Capture the cell that displays the provided text and extract its (x, y) central coordinate. 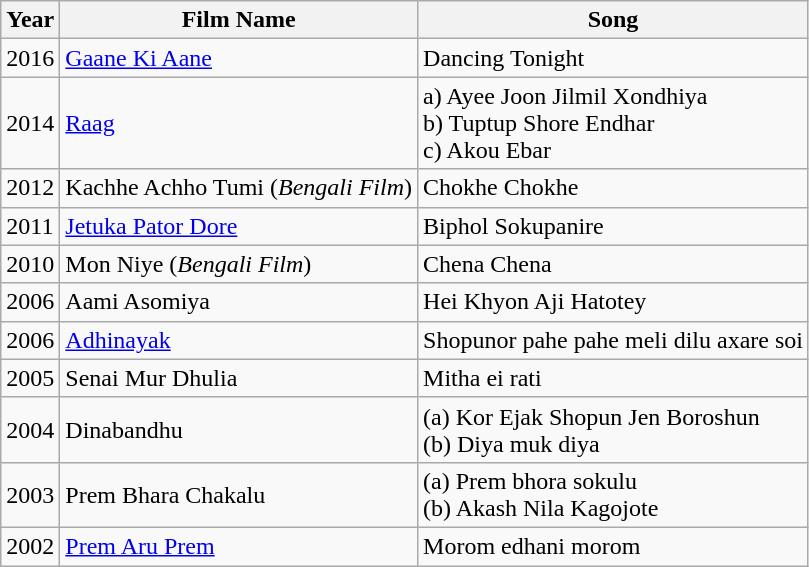
2010 (30, 264)
Kachhe Achho Tumi (Bengali Film) (239, 188)
Chokhe Chokhe (614, 188)
Shopunor pahe pahe meli dilu axare soi (614, 340)
Dancing Tonight (614, 58)
Mon Niye (Bengali Film) (239, 264)
Gaane Ki Aane (239, 58)
(a) Prem bhora sokulu(b) Akash Nila Kagojote (614, 494)
Raag (239, 123)
Year (30, 20)
Prem Aru Prem (239, 546)
Aami Asomiya (239, 302)
2003 (30, 494)
Prem Bhara Chakalu (239, 494)
(a) Kor Ejak Shopun Jen Boroshun(b) Diya muk diya (614, 430)
Morom edhani morom (614, 546)
a) Ayee Joon Jilmil Xondhiyab) Tuptup Shore Endharc) Akou Ebar (614, 123)
2012 (30, 188)
2016 (30, 58)
Jetuka Pator Dore (239, 226)
2002 (30, 546)
2011 (30, 226)
Biphol Sokupanire (614, 226)
2014 (30, 123)
Adhinayak (239, 340)
Dinabandhu (239, 430)
Chena Chena (614, 264)
Senai Mur Dhulia (239, 378)
Song (614, 20)
2004 (30, 430)
Hei Khyon Aji Hatotey (614, 302)
2005 (30, 378)
Mitha ei rati (614, 378)
Film Name (239, 20)
